Extract the [X, Y] coordinate from the center of the cell holding the provided text.  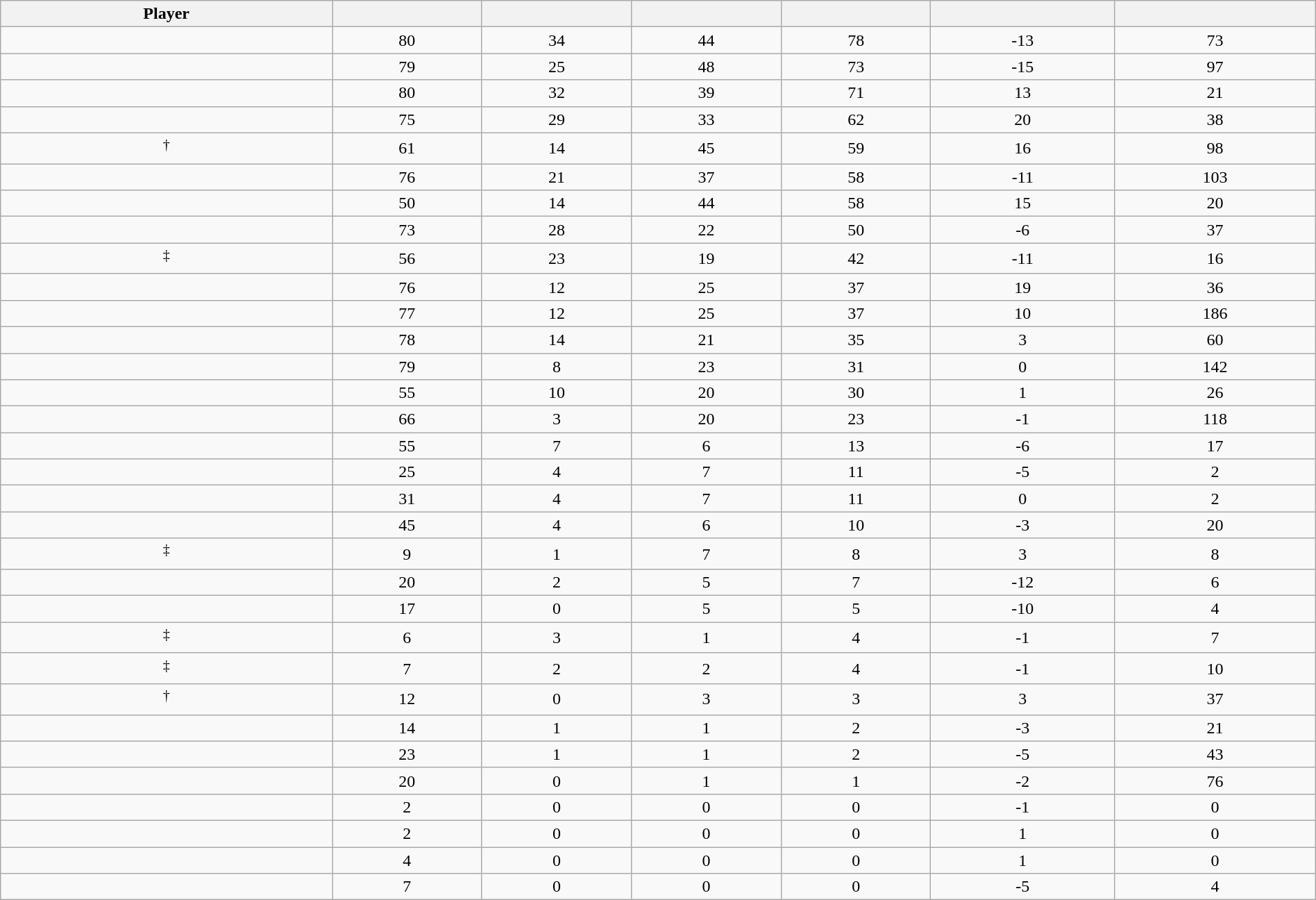
28 [557, 230]
103 [1215, 177]
48 [707, 67]
-13 [1023, 40]
142 [1215, 367]
62 [856, 119]
9 [407, 554]
34 [557, 40]
-10 [1023, 609]
-15 [1023, 67]
36 [1215, 287]
30 [856, 393]
118 [1215, 419]
-2 [1023, 781]
42 [856, 258]
39 [707, 93]
71 [856, 93]
98 [1215, 149]
56 [407, 258]
-12 [1023, 583]
186 [1215, 313]
26 [1215, 393]
77 [407, 313]
61 [407, 149]
97 [1215, 67]
43 [1215, 754]
60 [1215, 340]
Player [167, 14]
66 [407, 419]
75 [407, 119]
35 [856, 340]
15 [1023, 203]
29 [557, 119]
59 [856, 149]
32 [557, 93]
38 [1215, 119]
33 [707, 119]
22 [707, 230]
